Find where the given text appears and provide that cell's center as [x, y] coordinate. 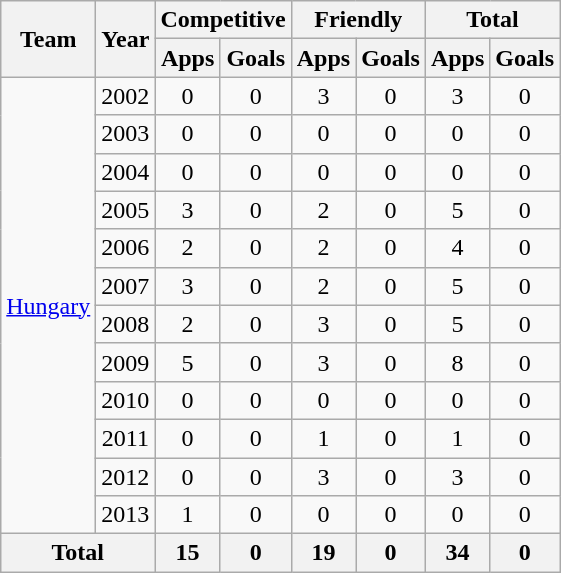
Year [126, 39]
Friendly [358, 20]
2003 [126, 134]
2012 [126, 477]
19 [323, 553]
2011 [126, 438]
4 [457, 248]
Hungary [48, 306]
2009 [126, 362]
2008 [126, 324]
2006 [126, 248]
Competitive [223, 20]
2010 [126, 400]
Team [48, 39]
2004 [126, 172]
2007 [126, 286]
34 [457, 553]
2013 [126, 515]
15 [188, 553]
2002 [126, 96]
8 [457, 362]
2005 [126, 210]
